Identify which cell holds the provided text, then report its [x, y] central coordinate. 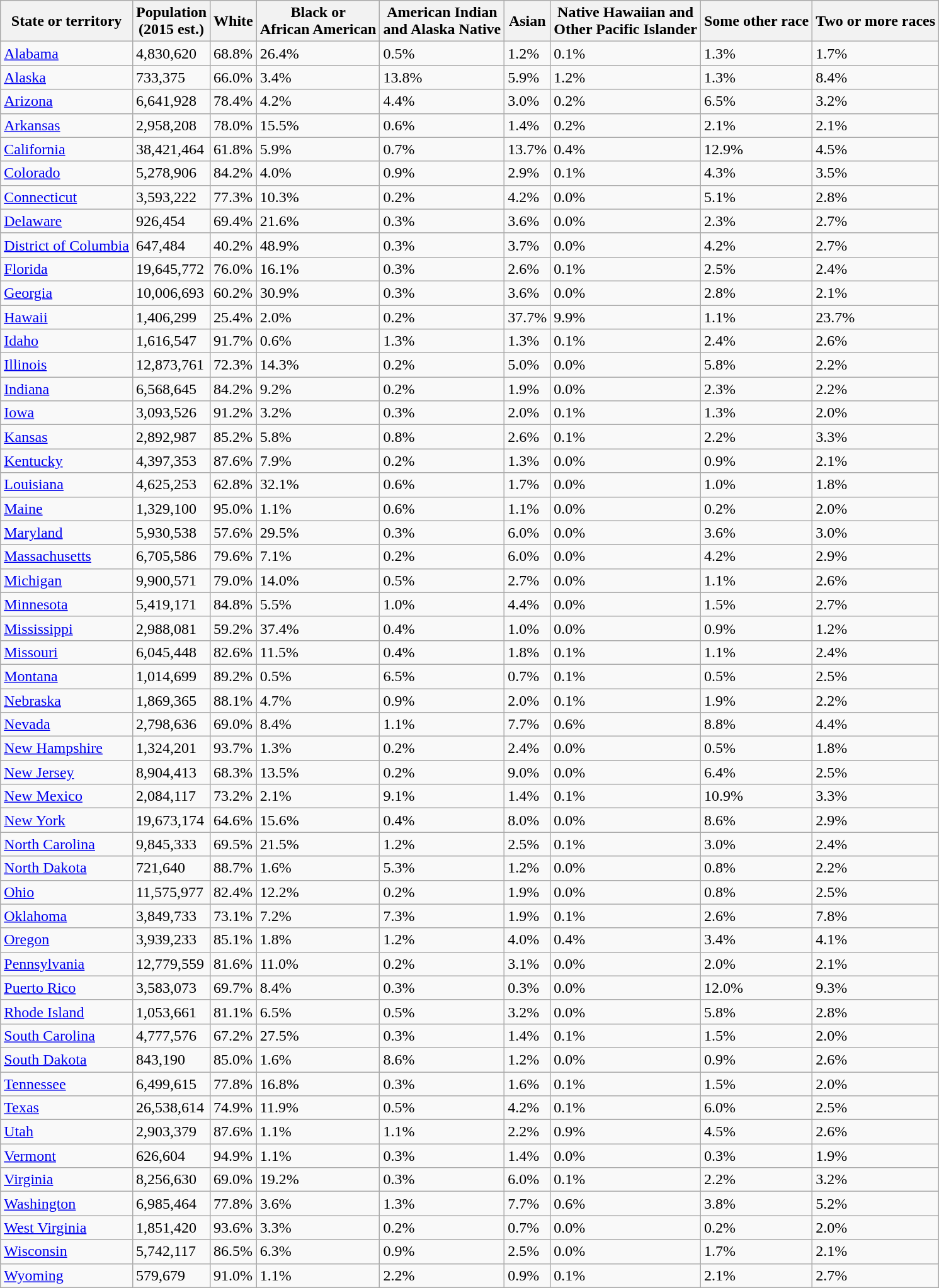
4,777,576 [171, 1036]
Oklahoma [67, 916]
57.6% [234, 533]
3,849,733 [171, 916]
8,904,413 [171, 772]
26.4% [318, 54]
5.0% [528, 365]
District of Columbia [67, 245]
4.3% [756, 173]
81.6% [234, 964]
91.0% [234, 1275]
1,406,299 [171, 317]
3.7% [528, 245]
15.5% [318, 125]
69.4% [234, 221]
Alabama [67, 54]
Iowa [67, 413]
926,454 [171, 221]
2,798,636 [171, 725]
1,324,201 [171, 749]
68.3% [234, 772]
77.3% [234, 197]
12,873,761 [171, 365]
American Indianand Alaska Native [442, 21]
23.7% [875, 317]
59.2% [234, 628]
Black orAfrican American [318, 21]
69.7% [234, 988]
27.5% [318, 1036]
74.9% [234, 1108]
Two or more races [875, 21]
3.8% [756, 1204]
78.4% [234, 101]
40.2% [234, 245]
Rhode Island [67, 1012]
New Hampshire [67, 749]
New Jersey [67, 772]
2,958,208 [171, 125]
12.2% [318, 892]
3,583,073 [171, 988]
85.0% [234, 1059]
Montana [67, 676]
66.0% [234, 77]
Nebraska [67, 701]
88.7% [234, 868]
48.9% [318, 245]
72.3% [234, 365]
12,779,559 [171, 964]
8,256,630 [171, 1180]
North Carolina [67, 844]
76.0% [234, 269]
81.1% [234, 1012]
3,593,222 [171, 197]
Virginia [67, 1180]
3.5% [875, 173]
3.1% [528, 964]
4.1% [875, 940]
721,640 [171, 868]
Texas [67, 1108]
73.2% [234, 796]
Illinois [67, 365]
93.7% [234, 749]
13.7% [528, 149]
5,278,906 [171, 173]
Kansas [67, 437]
Vermont [67, 1156]
Missouri [67, 652]
Indiana [67, 389]
73.1% [234, 916]
37.7% [528, 317]
South Dakota [67, 1059]
9.0% [528, 772]
79.0% [234, 580]
85.1% [234, 940]
Idaho [67, 341]
West Virginia [67, 1228]
62.8% [234, 485]
8.0% [528, 820]
1,329,100 [171, 509]
5.3% [442, 868]
6,705,586 [171, 556]
8.8% [756, 725]
Minnesota [67, 604]
Florida [67, 269]
2,988,081 [171, 628]
78.0% [234, 125]
Pennsylvania [67, 964]
60.2% [234, 293]
Louisiana [67, 485]
Delaware [67, 221]
79.6% [234, 556]
89.2% [234, 676]
California [67, 149]
1,851,420 [171, 1228]
Hawaii [67, 317]
1,053,661 [171, 1012]
New Mexico [67, 796]
Population(2015 est.) [171, 21]
30.9% [318, 293]
7.1% [318, 556]
12.0% [756, 988]
14.0% [318, 580]
Native Hawaiian andOther Pacific Islander [626, 21]
10.9% [756, 796]
5.5% [318, 604]
4.7% [318, 701]
9,845,333 [171, 844]
4,625,253 [171, 485]
Georgia [67, 293]
21.6% [318, 221]
61.8% [234, 149]
6,499,615 [171, 1083]
95.0% [234, 509]
Maine [67, 509]
White [234, 21]
Arkansas [67, 125]
5,419,171 [171, 604]
Some other race [756, 21]
5.1% [756, 197]
Wisconsin [67, 1251]
19.2% [318, 1180]
Alaska [67, 77]
9.1% [442, 796]
21.5% [318, 844]
6,045,448 [171, 652]
11.9% [318, 1108]
843,190 [171, 1059]
7.3% [442, 916]
Tennessee [67, 1083]
Utah [67, 1132]
5,742,117 [171, 1251]
Maryland [67, 533]
82.6% [234, 652]
Michigan [67, 580]
9,900,571 [171, 580]
1,616,547 [171, 341]
11.0% [318, 964]
9.2% [318, 389]
14.3% [318, 365]
7.9% [318, 461]
69.5% [234, 844]
16.1% [318, 269]
3,093,526 [171, 413]
91.7% [234, 341]
93.6% [234, 1228]
19,645,772 [171, 269]
2,892,987 [171, 437]
12.9% [756, 149]
Nevada [67, 725]
88.1% [234, 701]
38,421,464 [171, 149]
25.4% [234, 317]
11.5% [318, 652]
6,985,464 [171, 1204]
16.8% [318, 1083]
Oregon [67, 940]
Massachusetts [67, 556]
South Carolina [67, 1036]
32.1% [318, 485]
19,673,174 [171, 820]
647,484 [171, 245]
86.5% [234, 1251]
26,538,614 [171, 1108]
11,575,977 [171, 892]
Asian [528, 21]
Kentucky [67, 461]
64.6% [234, 820]
4,397,353 [171, 461]
6,568,645 [171, 389]
10,006,693 [171, 293]
2,084,117 [171, 796]
37.4% [318, 628]
82.4% [234, 892]
733,375 [171, 77]
29.5% [318, 533]
3,939,233 [171, 940]
1,869,365 [171, 701]
5,930,538 [171, 533]
6.3% [318, 1251]
6.4% [756, 772]
Ohio [67, 892]
85.2% [234, 437]
10.3% [318, 197]
91.2% [234, 413]
Washington [67, 1204]
5.2% [875, 1204]
7.2% [318, 916]
Arizona [67, 101]
Mississippi [67, 628]
Wyoming [67, 1275]
9.3% [875, 988]
68.8% [234, 54]
North Dakota [67, 868]
13.8% [442, 77]
State or territory [67, 21]
626,604 [171, 1156]
6,641,928 [171, 101]
579,679 [171, 1275]
9.9% [626, 317]
2,903,379 [171, 1132]
13.5% [318, 772]
7.8% [875, 916]
Puerto Rico [67, 988]
Colorado [67, 173]
New York [67, 820]
4,830,620 [171, 54]
94.9% [234, 1156]
15.6% [318, 820]
Connecticut [67, 197]
67.2% [234, 1036]
84.8% [234, 604]
1,014,699 [171, 676]
